Pinpoint the cell where the given text exists, returning its [x, y] midpoint coordinate. 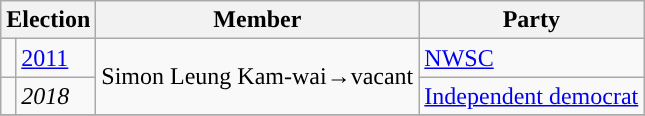
Independent democrat [532, 96]
2011 [56, 58]
Member [258, 20]
Election [48, 20]
Simon Leung Kam-wai→vacant [258, 77]
NWSC [532, 58]
Party [532, 20]
2018 [56, 96]
